Capture the cell that displays the provided text and extract its [x, y] central coordinate. 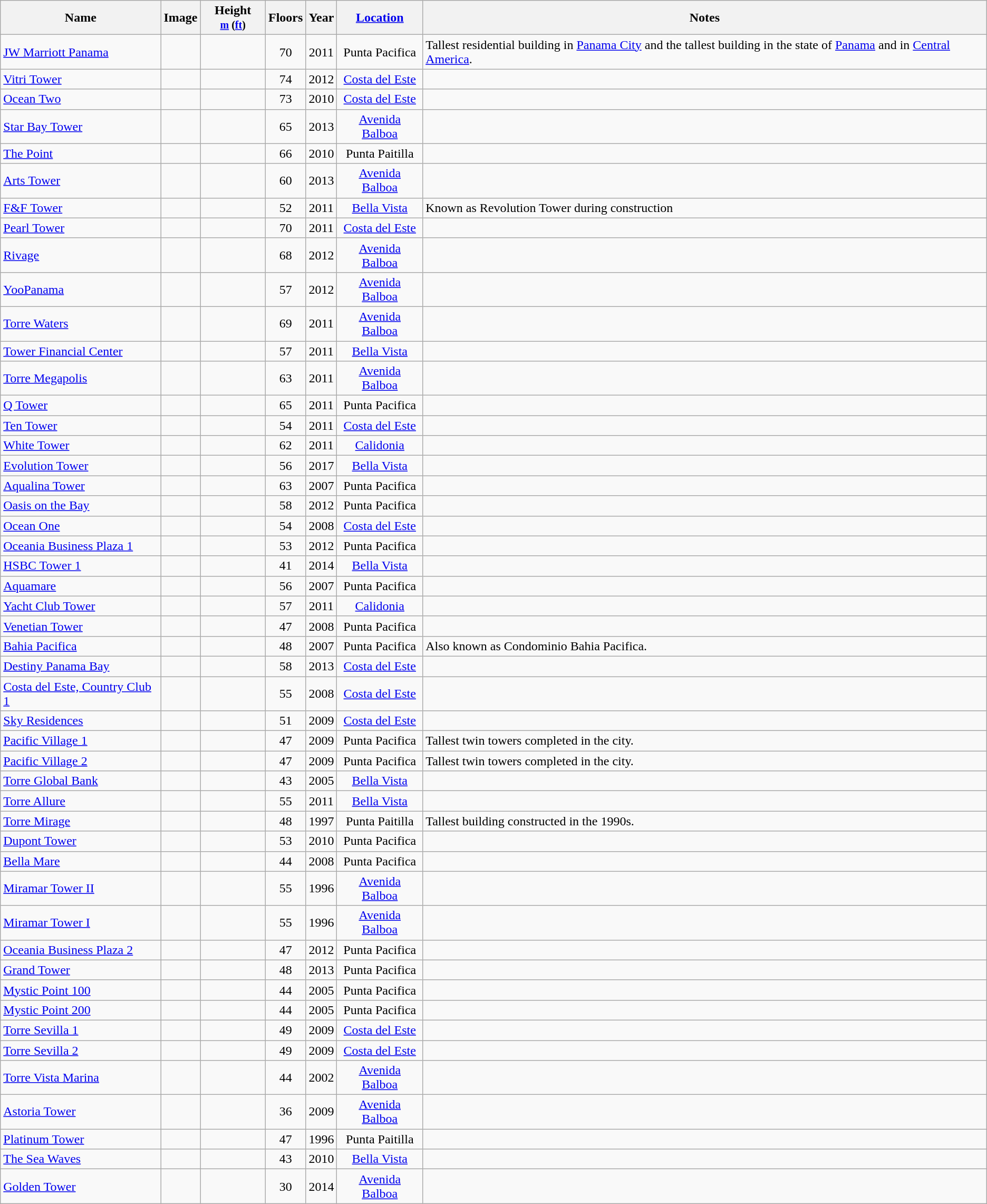
Heightm (ft) [233, 18]
36 [285, 1112]
73 [285, 99]
Platinum Tower [81, 1139]
Grand Tower [81, 970]
Name [81, 18]
Pearl Tower [81, 228]
Location [380, 18]
Torre Mirage [81, 821]
Pacific Village 2 [81, 761]
30 [285, 1187]
F&F Tower [81, 208]
68 [285, 255]
2002 [322, 1078]
Known as Revolution Tower during construction [705, 208]
66 [285, 153]
Rivage [81, 255]
1997 [322, 821]
Torre Vista Marina [81, 1078]
41 [285, 566]
Astoria Tower [81, 1112]
Yacht Club Tower [81, 606]
Mystic Point 200 [81, 1010]
Sky Residences [81, 721]
2017 [322, 466]
Year [322, 18]
Torre Allure [81, 801]
Torre Global Bank [81, 781]
Pacific Village 1 [81, 741]
Notes [705, 18]
Q Tower [81, 406]
Vitri Tower [81, 79]
62 [285, 446]
Tower Financial Center [81, 351]
Aquamare [81, 586]
The Point [81, 153]
JW Marriott Panama [81, 52]
74 [285, 79]
Evolution Tower [81, 466]
69 [285, 324]
HSBC Tower 1 [81, 566]
Ocean One [81, 526]
Miramar Tower I [81, 923]
Arts Tower [81, 180]
60 [285, 180]
Star Bay Tower [81, 127]
Venetian Tower [81, 626]
Oceania Business Plaza 1 [81, 546]
Tallest residential building in Panama City and the tallest building in the state of Panama and in Central America. [705, 52]
Aqualina Tower [81, 486]
Torre Megapolis [81, 379]
Image [180, 18]
Miramar Tower II [81, 888]
Torre Sevilla 1 [81, 1030]
52 [285, 208]
Floors [285, 18]
Costa del Este, Country Club 1 [81, 693]
YooPanama [81, 289]
The Sea Waves [81, 1159]
Bella Mare [81, 861]
Oceania Business Plaza 2 [81, 950]
Also known as Condominio Bahia Pacifica. [705, 646]
Dupont Tower [81, 841]
Oasis on the Bay [81, 506]
51 [285, 721]
Ten Tower [81, 426]
Bahia Pacifica [81, 646]
Ocean Two [81, 99]
Mystic Point 100 [81, 990]
Torre Sevilla 2 [81, 1050]
White Tower [81, 446]
Golden Tower [81, 1187]
Destiny Panama Bay [81, 666]
Tallest building constructed in the 1990s. [705, 821]
Torre Waters [81, 324]
